Detect which cell encompasses the target text, then output its (x, y) center coordinate. 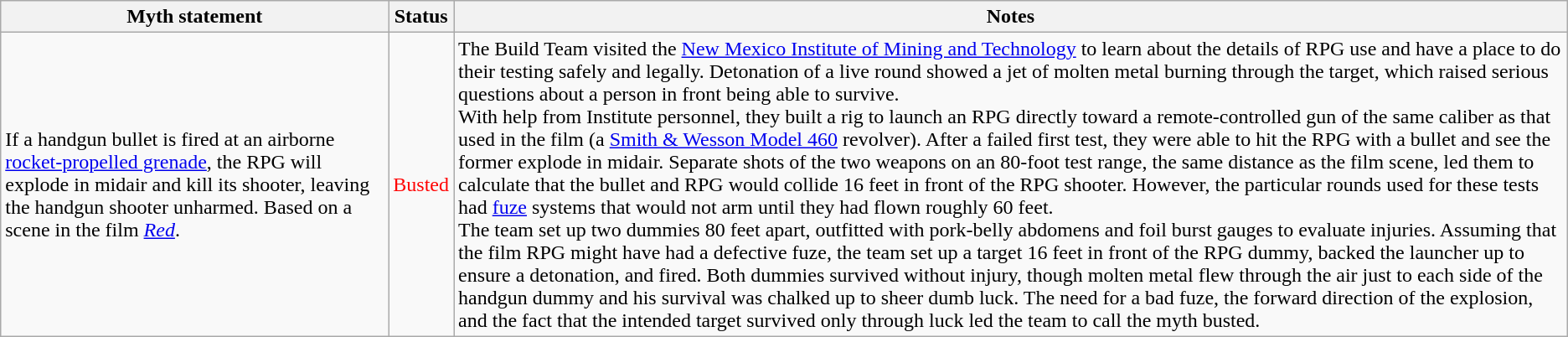
Notes (1011, 17)
Myth statement (194, 17)
Status (421, 17)
Busted (421, 184)
